Detect which cell encompasses the target text, then output its (x, y) center coordinate. 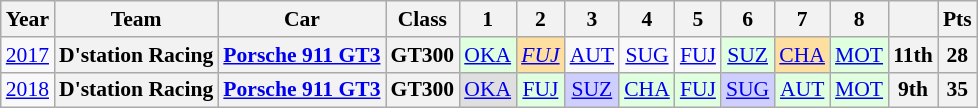
5 (698, 19)
Class (423, 19)
2 (540, 19)
2017 (28, 55)
9th (913, 90)
8 (859, 19)
Team (136, 19)
Year (28, 19)
2018 (28, 90)
3 (592, 19)
7 (802, 19)
Car (302, 19)
1 (488, 19)
35 (958, 90)
28 (958, 55)
Pts (958, 19)
11th (913, 55)
4 (647, 19)
6 (748, 19)
